Return [x, y] of the center of cell containing provided text 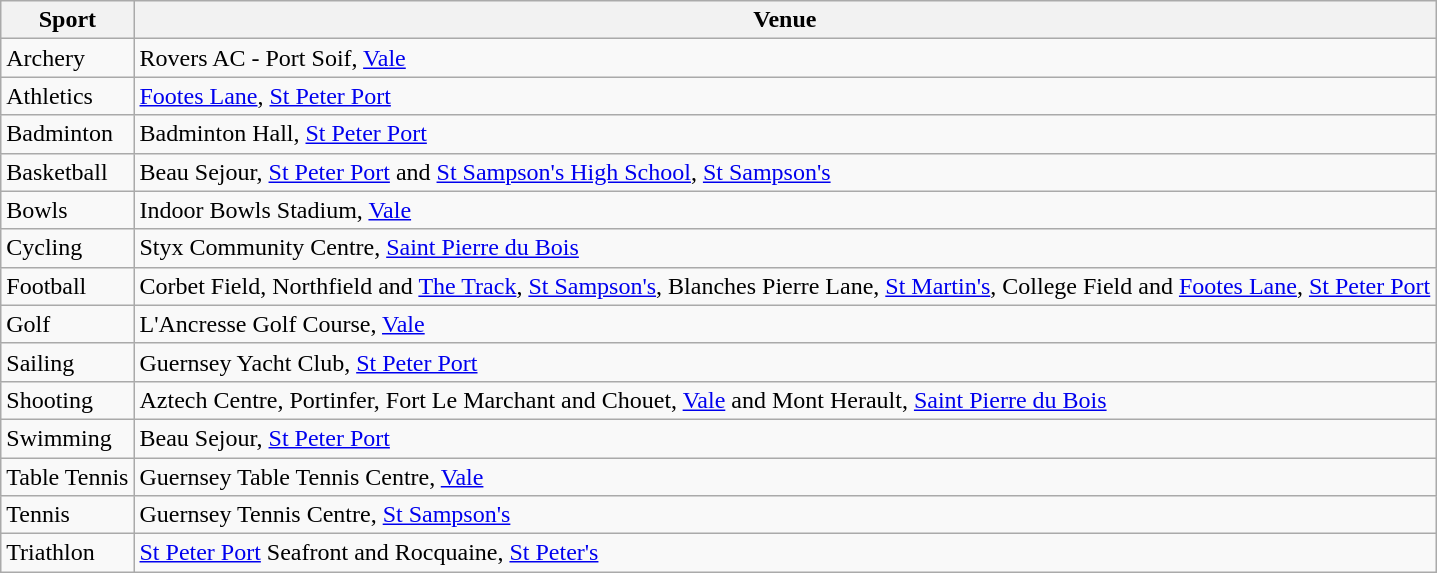
Golf [68, 324]
Guernsey Table Tennis Centre, Vale [785, 477]
Tennis [68, 515]
Basketball [68, 172]
Bowls [68, 210]
Corbet Field, Northfield and The Track, St Sampson's, Blanches Pierre Lane, St Martin's, College Field and Footes Lane, St Peter Port [785, 286]
Rovers AC - Port Soif, Vale [785, 58]
L'Ancresse Golf Course, Vale [785, 324]
Sport [68, 20]
Indoor Bowls Stadium, Vale [785, 210]
Badminton Hall, St Peter Port [785, 134]
Styx Community Centre, Saint Pierre du Bois [785, 248]
Table Tennis [68, 477]
Beau Sejour, St Peter Port and St Sampson's High School, St Sampson's [785, 172]
Athletics [68, 96]
St Peter Port Seafront and Rocquaine, St Peter's [785, 553]
Badminton [68, 134]
Archery [68, 58]
Beau Sejour, St Peter Port [785, 438]
Shooting [68, 400]
Cycling [68, 248]
Guernsey Tennis Centre, St Sampson's [785, 515]
Venue [785, 20]
Guernsey Yacht Club, St Peter Port [785, 362]
Triathlon [68, 553]
Sailing [68, 362]
Aztech Centre, Portinfer, Fort Le Marchant and Chouet, Vale and Mont Herault, Saint Pierre du Bois [785, 400]
Football [68, 286]
Swimming [68, 438]
Footes Lane, St Peter Port [785, 96]
